Identify which cell holds the provided text, then report its (x, y) central coordinate. 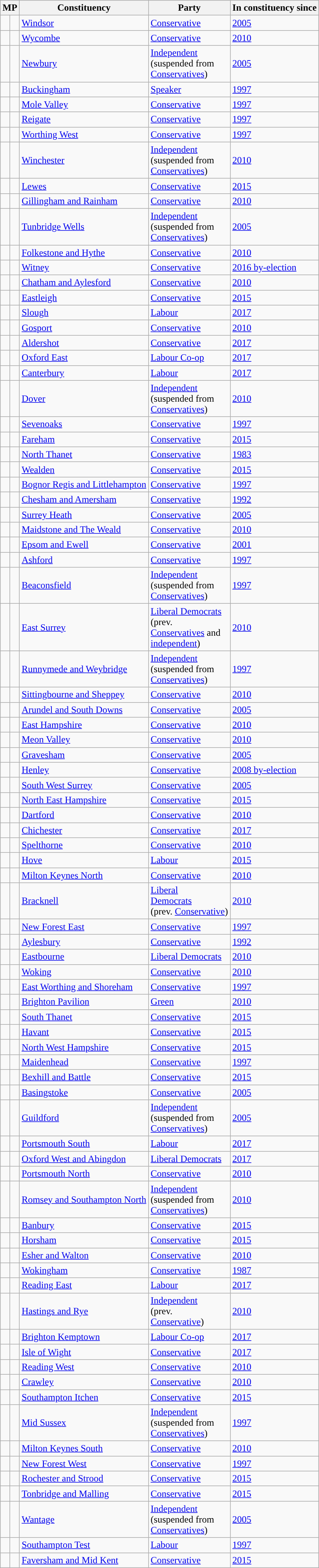
MP (10, 8)
Wokingham (84, 1270)
Isle of Wight (84, 1352)
Reigate (84, 119)
Winchester (84, 160)
Surrey Heath (84, 514)
Party (190, 8)
North Thanet (84, 454)
Tonbridge and Malling (84, 1494)
Gravesham (84, 755)
Aylesbury (84, 942)
2001 (274, 545)
2016 by-election (274, 268)
Wantage (84, 1519)
Dover (84, 399)
Ashford (84, 560)
Romsey and Southampton North (84, 1200)
Maidenhead (84, 1062)
Hove (84, 860)
Wycombe (84, 38)
1987 (274, 1270)
Portsmouth North (84, 1174)
Woking (84, 972)
Southampton Itchen (84, 1397)
Folkestone and Hythe (84, 253)
Chesham and Amersham (84, 499)
Henley (84, 770)
2008 by-election (274, 770)
Sittingbourne and Sheppey (84, 695)
Brighton Kemptown (84, 1337)
Canterbury (84, 373)
Maidstone and The Weald (84, 530)
Spelthorne (84, 845)
Sevenoaks (84, 424)
Green (190, 1002)
Witney (84, 268)
Wealden (84, 469)
East Surrey (84, 627)
Worthing West (84, 134)
Fareham (84, 439)
Basingstoke (84, 1092)
Liberal Democrats (prev.Conservatives andindependent) (190, 627)
Crawley (84, 1382)
Epsom and Ewell (84, 545)
East Worthing and Shoreham (84, 987)
Gosport (84, 328)
Esher and Walton (84, 1255)
Southampton Test (84, 1545)
North West Hampshire (84, 1047)
Mid Sussex (84, 1423)
Dartford (84, 815)
Brighton Pavilion (84, 1002)
Chichester (84, 830)
Havant (84, 1032)
Chatham and Aylesford (84, 283)
South West Surrey (84, 785)
Beaconsfield (84, 586)
Meon Valley (84, 740)
1983 (274, 454)
Constituency (84, 8)
Reading West (84, 1367)
Gillingham and Rainham (84, 201)
North East Hampshire (84, 800)
Oxford East (84, 358)
Speaker (190, 89)
Slough (84, 313)
Milton Keynes North (84, 875)
Eastleigh (84, 298)
Lewes (84, 186)
Bognor Regis and Littlehampton (84, 484)
New Forest East (84, 927)
Banbury (84, 1225)
Bexhill and Battle (84, 1077)
Horsham (84, 1240)
LiberalDemocrats(prev. Conservative) (190, 901)
Mole Valley (84, 104)
Milton Keynes South (84, 1449)
Buckingham (84, 89)
Rochester and Strood (84, 1479)
Independent(prev.Conservative) (190, 1311)
Bracknell (84, 901)
Tunbridge Wells (84, 227)
Portsmouth South (84, 1144)
Runnymede and Weybridge (84, 669)
Windsor (84, 23)
South Thanet (84, 1017)
Aldershot (84, 343)
New Forest West (84, 1464)
Faversham and Mid Kent (84, 1560)
Guildford (84, 1118)
East Hampshire (84, 725)
Newbury (84, 64)
Eastbourne (84, 957)
Arundel and South Downs (84, 710)
Oxford West and Abingdon (84, 1159)
Reading East (84, 1285)
In constituency since (274, 8)
Hastings and Rye (84, 1311)
